Output the [x, y] coordinate of the center of the cell containing the given text.  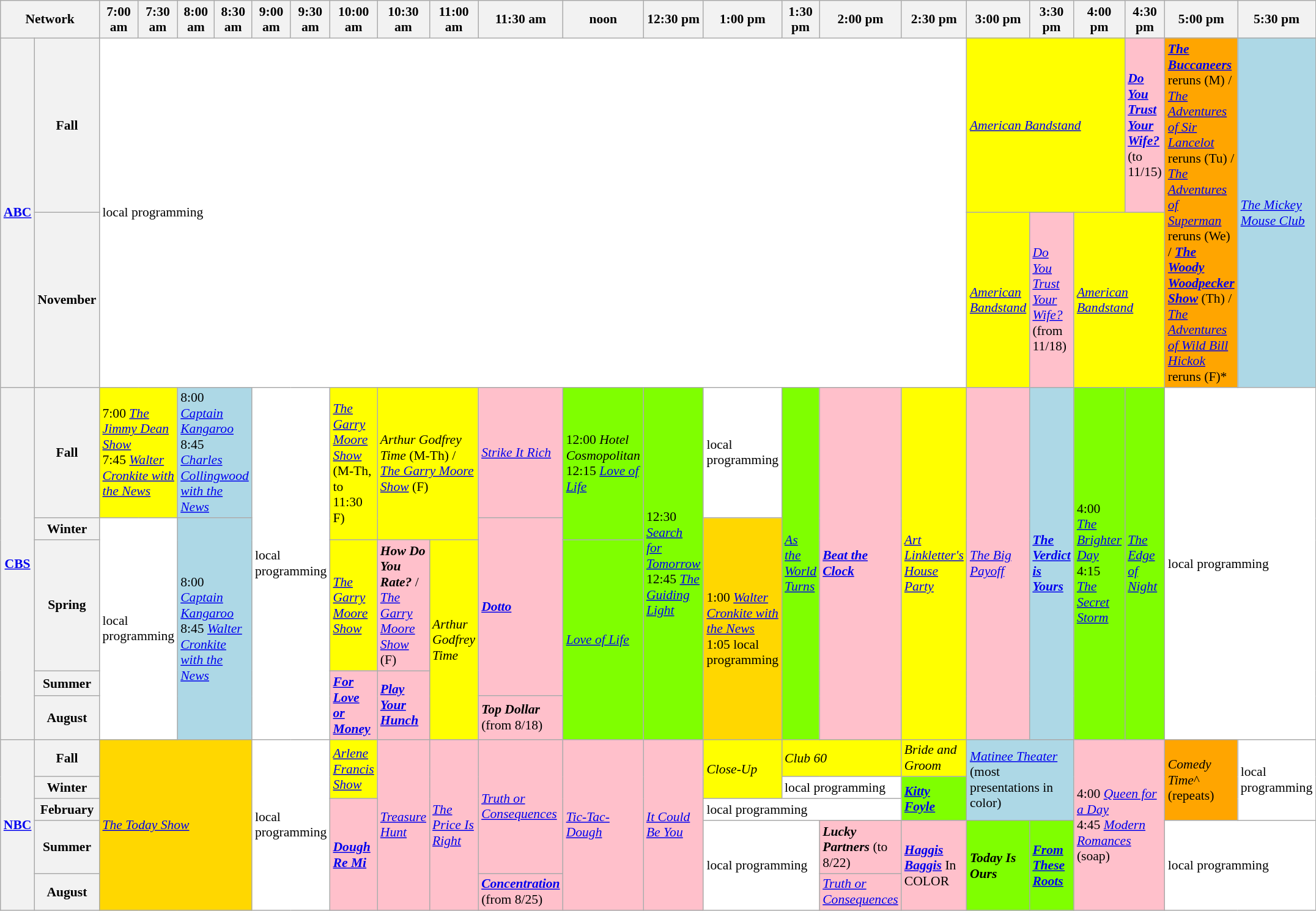
The Verdict is Yours [1051, 563]
2:30 pm [934, 20]
ABC [18, 213]
Today Is Ours [998, 866]
7:00 The Jimmy Dean Show7:45 Walter Cronkite with the News [138, 452]
8:00 Captain Kangaroo8:45 Walter Cronkite with the News [215, 629]
2:00 pm [860, 20]
11:00 am [454, 20]
The Mickey Mouse Club [1277, 213]
Do You Trust Your Wife? (to 11/15) [1145, 125]
From These Roots [1051, 866]
The Today Show [175, 825]
12:30 pm [674, 20]
Comedy Time^ (repeats) [1201, 780]
Arlene Francis Show [353, 769]
Tic-Tac-Dough [603, 825]
Dotto [520, 608]
How Do You Rate? / The Garry Moore Show (F) [404, 605]
Strike It Rich [520, 452]
Do You Trust Your Wife? (from 11/18) [1051, 300]
12:00 Hotel Cosmopolitan12:15 Love of Life [603, 463]
1:00 Walter Cronkite with the News1:05 local programming [742, 629]
Kitty Foyle [934, 799]
7:00 am [119, 20]
1:00 pm [742, 20]
Close-Up [742, 769]
11:30 am [520, 20]
Lucky Partners (to 8/22) [860, 847]
CBS [18, 563]
5:30 pm [1277, 20]
10:30 am [404, 20]
9:30 am [310, 20]
3:00 pm [998, 20]
February [67, 810]
4:00 The Brighter Day4:15 The Secret Storm [1100, 563]
Art Linkletter's House Party [934, 563]
Top Dollar (from 8/18) [520, 718]
Concentration (from 8/25) [520, 891]
It Could Be You [674, 825]
Network [50, 20]
Love of Life [603, 640]
4:30 pm [1145, 20]
10:00 am [353, 20]
Bride and Groom [934, 758]
November [67, 300]
The Big Payoff [998, 563]
4:00 Queen for a Day4:45 Modern Romances (soap) [1119, 825]
Play Your Hunch [404, 705]
The Garry Moore Show (M-Th, to 11:30 F) [353, 463]
As the World Turns [800, 563]
8:00 Captain Kangaroo8:45 Charles Collingwood with the News [215, 452]
7:30 am [158, 20]
Club 60 [841, 758]
Dough Re Mi [353, 855]
4:00 pm [1100, 20]
1:30 pm [800, 20]
For Love or Money [353, 705]
The Price Is Right [454, 825]
Haggis Baggis In COLOR [934, 866]
Beat the Clock [860, 563]
3:30 pm [1051, 20]
5:00 pm [1201, 20]
Arthur Godfrey Time [454, 640]
Matinee Theater (most presentations in color) [1020, 780]
noon [603, 20]
8:00 am [196, 20]
NBC [18, 825]
Spring [67, 605]
The Edge of Night [1145, 563]
The Garry Moore Show [353, 605]
9:00 am [272, 20]
8:30 am [234, 20]
Arthur Godfrey Time (M-Th) / The Garry Moore Show (F) [428, 463]
12:30 Search for Tomorrow12:45 The Guiding Light [674, 563]
Treasure Hunt [404, 825]
